For the text-containing cell, return its midpoint in [x, y] coordinate format. 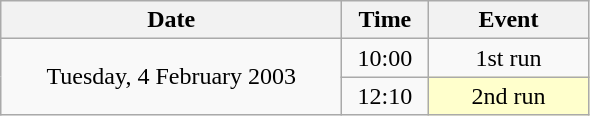
10:00 [385, 58]
Time [385, 20]
1st run [508, 58]
2nd run [508, 96]
Date [172, 20]
Event [508, 20]
Tuesday, 4 February 2003 [172, 77]
12:10 [385, 96]
